For the text-containing cell, return its midpoint in [x, y] coordinate format. 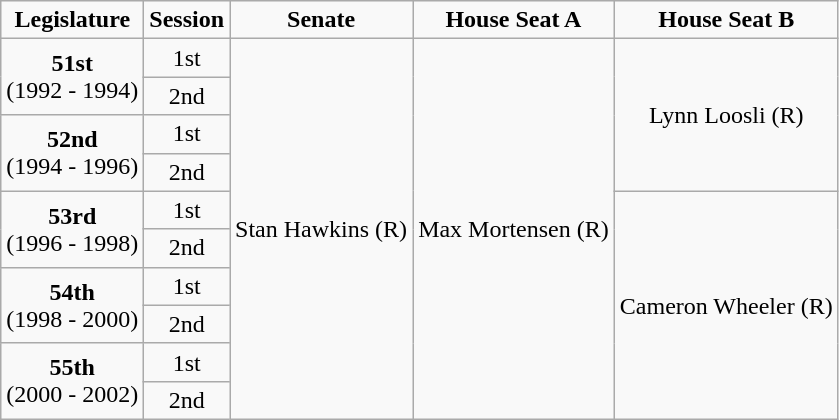
52nd (1994 - 1996) [72, 153]
House Seat B [726, 20]
Senate [322, 20]
Stan Hawkins (R) [322, 230]
Legislature [72, 20]
54th (1998 - 2000) [72, 305]
House Seat A [514, 20]
55th (2000 - 2002) [72, 381]
Cameron Wheeler (R) [726, 305]
53rd (1996 - 1998) [72, 229]
Max Mortensen (R) [514, 230]
Lynn Loosli (R) [726, 115]
51st (1992 - 1994) [72, 77]
Session [187, 20]
